Return the [x, y] coordinate for the center point of the cell that contains the specified text.  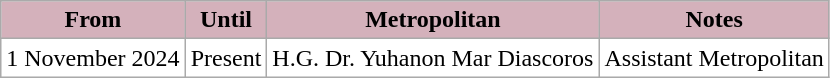
1 November 2024 [93, 58]
Metropolitan [433, 20]
Present [226, 58]
From [93, 20]
Notes [714, 20]
Until [226, 20]
H.G. Dr. Yuhanon Mar Diascoros [433, 58]
Assistant Metropolitan [714, 58]
